Search for the cell housing the specified text and yield its [x, y] center coordinate. 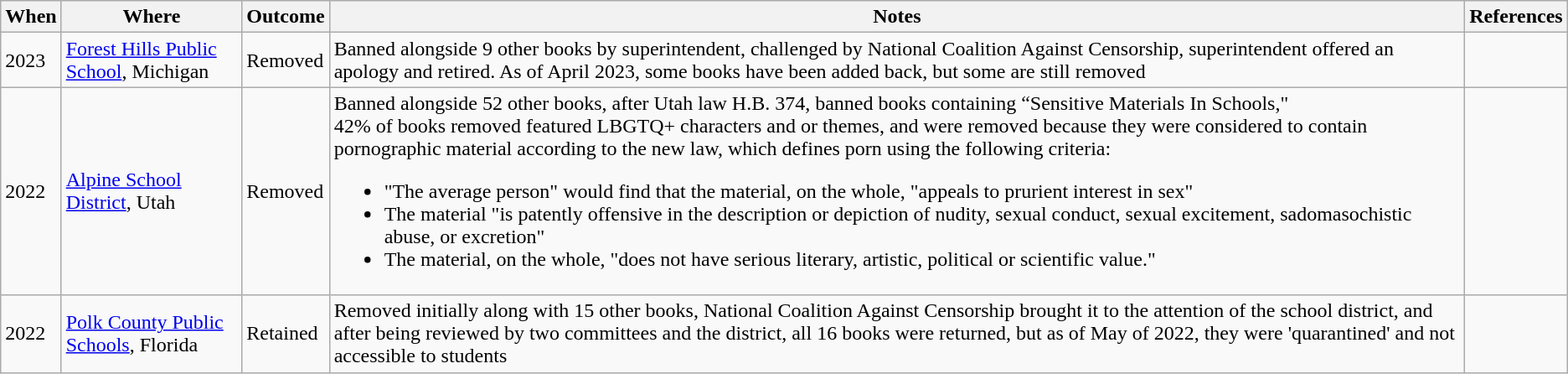
References [1516, 17]
Where [152, 17]
Notes [897, 17]
Retained [286, 334]
2023 [31, 60]
Forest Hills Public School, Michigan [152, 60]
Alpine School District, Utah [152, 191]
Outcome [286, 17]
When [31, 17]
Polk County Public Schools, Florida [152, 334]
